From the cell containing the given text, extract its center point as [x, y] coordinate. 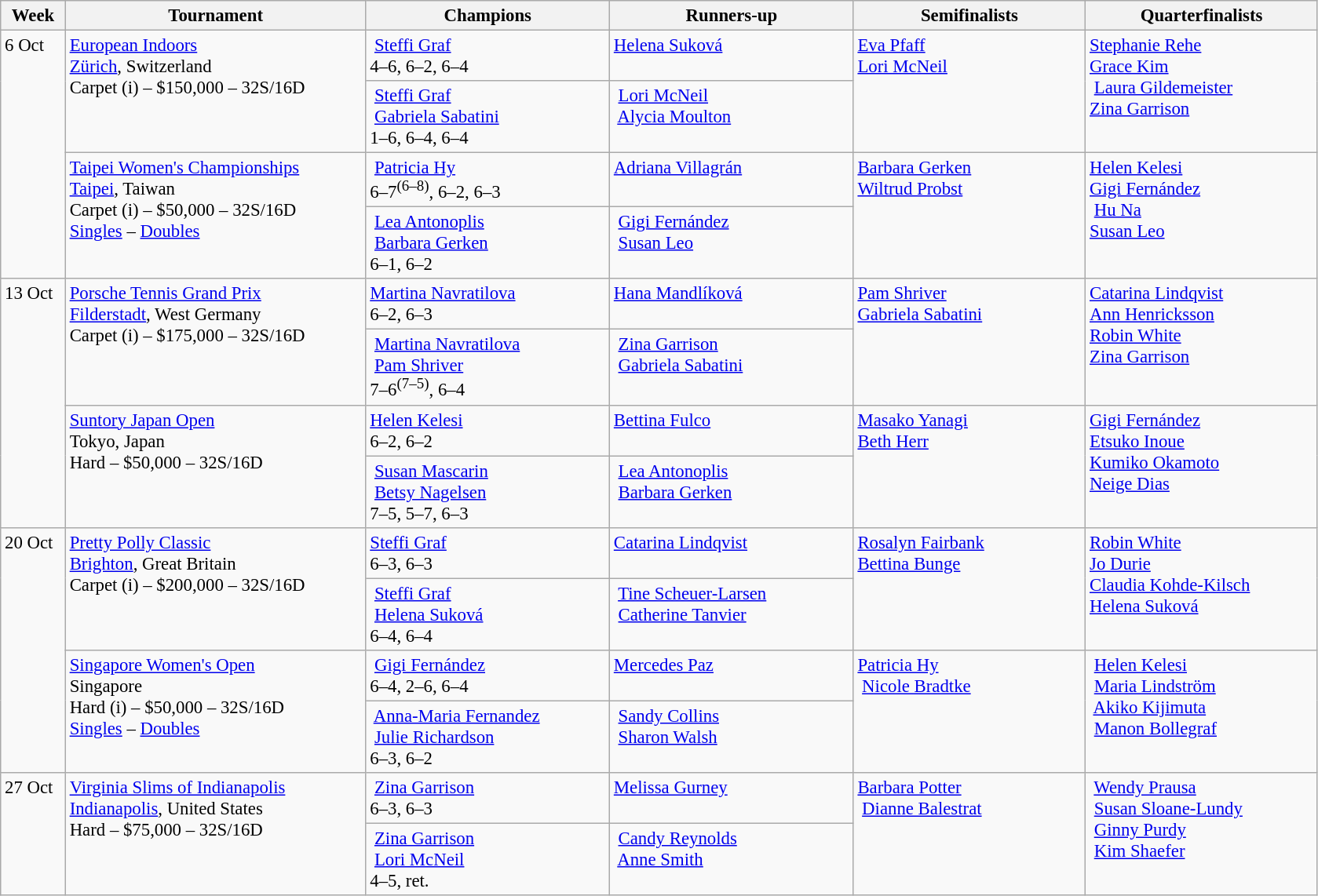
Helen Kelesi6–2, 6–2 [488, 430]
Lea Antonoplis Barbara Gerken [732, 492]
Barbara Potter Dianne Balestrat [969, 834]
Tournament [215, 16]
Champions [488, 16]
Singapore Women's Open Singapore Hard (i) – $50,000 – 32S/16D Singles – Doubles [215, 712]
Week [33, 16]
Patricia Hy6–7(6–8), 6–2, 6–3 [488, 180]
Stephanie Rehe Grace Kim Laura Gildemeister Zina Garrison [1202, 92]
Zina Garrison6–3, 6–3 [488, 799]
Candy Reynolds Anne Smith [732, 859]
Mercedes Paz [732, 676]
Sandy Collins Sharon Walsh [732, 737]
13 Oct [33, 403]
Steffi Graf4–6, 6–2, 6–4 [488, 56]
Taipei Women's Championships Taipei, TaiwanCarpet (i) – $50,000 – 32S/16D Singles – Doubles [215, 217]
Helena Suková [732, 56]
European Indoors Zürich, SwitzerlandCarpet (i) – $150,000 – 32S/16D [215, 92]
Adriana Villagrán [732, 180]
Martina Navratilova Pam Shriver 7–6(7–5), 6–4 [488, 367]
Zina Garrison Lori McNeil4–5, ret. [488, 859]
Quarterfinalists [1202, 16]
Gigi Fernández Susan Leo [732, 243]
Rosalyn Fairbank Bettina Bunge [969, 588]
Suntory Japan Open Tokyo, JapanHard – $50,000 – 32S/16D [215, 466]
Porsche Tennis Grand Prix Filderstadt, West Germany Carpet (i) – $175,000 – 32S/16D [215, 342]
Eva Pfaff Lori McNeil [969, 92]
6 Oct [33, 155]
Lori McNeil Alycia Moulton [732, 117]
27 Oct [33, 834]
Hana Mandlíková [732, 304]
Bettina Fulco [732, 430]
Anna-Maria Fernandez Julie Richardson6–3, 6–2 [488, 737]
Wendy Prausa Susan Sloane-Lundy Ginny Purdy Kim Shaefer [1202, 834]
Steffi Graf Gabriela Sabatini1–6, 6–4, 6–4 [488, 117]
Steffi Graf 6–3, 6–3 [488, 552]
Melissa Gurney [732, 799]
Zina Garrison Gabriela Sabatini [732, 367]
Patricia Hy Nicole Bradtke [969, 712]
Virginia Slims of Indianapolis Indianapolis, United StatesHard – $75,000 – 32S/16D [215, 834]
Pretty Polly Classic Brighton, Great BritainCarpet (i) – $200,000 – 32S/16D [215, 588]
Martina Navratilova 6–2, 6–3 [488, 304]
Lea Antonoplis Barbara Gerken6–1, 6–2 [488, 243]
Robin White Jo Durie Claudia Kohde-Kilsch Helena Suková [1202, 588]
Helen Kelesi Gigi Fernández Hu Na Susan Leo [1202, 217]
Catarina Lindqvist Ann Henricksson Robin White Zina Garrison [1202, 342]
Steffi Graf Helena Suková 6–4, 6–4 [488, 614]
Gigi Fernández6–4, 2–6, 6–4 [488, 676]
Tine Scheuer-Larsen Catherine Tanvier [732, 614]
Semifinalists [969, 16]
Susan Mascarin Betsy Nagelsen7–5, 5–7, 6–3 [488, 492]
Gigi Fernández Etsuko Inoue Kumiko Okamoto Neige Dias [1202, 466]
Barbara Gerken Wiltrud Probst [969, 217]
20 Oct [33, 650]
Pam Shriver Gabriela Sabatini [969, 342]
Catarina Lindqvist [732, 552]
Runners-up [732, 16]
Masako Yanagi Beth Herr [969, 466]
Helen Kelesi Maria Lindström Akiko Kijimuta Manon Bollegraf [1202, 712]
